Output the (X, Y) coordinate of the center of the cell containing the given text.  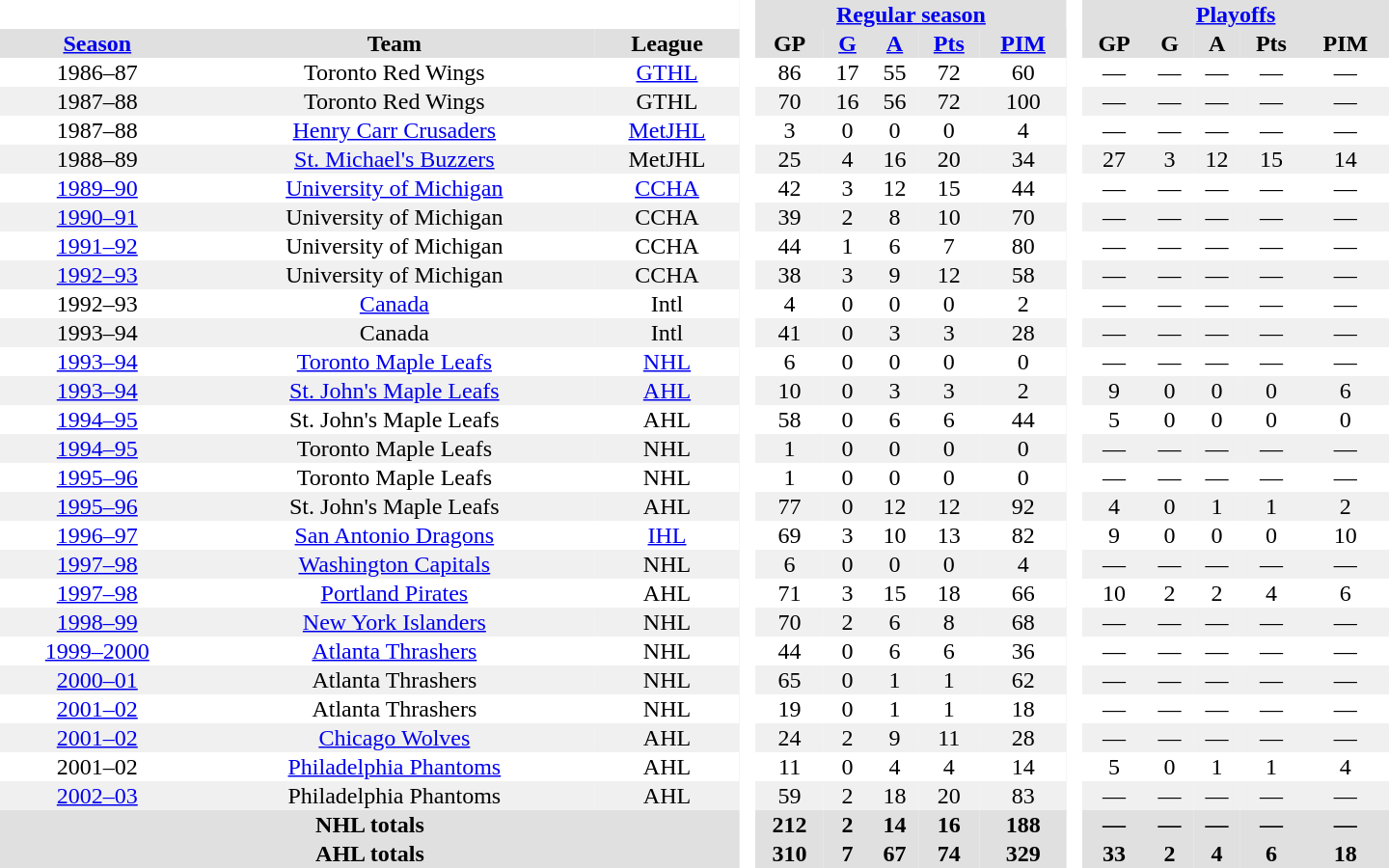
1986–87 (97, 72)
Henry Carr Crusaders (395, 130)
17 (847, 72)
1991–92 (97, 246)
1988–89 (97, 159)
2000–01 (97, 680)
100 (1023, 101)
310 (789, 854)
Team (395, 43)
1990–91 (97, 217)
AHL totals (370, 854)
65 (789, 680)
92 (1023, 506)
36 (1023, 651)
212 (789, 825)
27 (1114, 159)
34 (1023, 159)
NHL totals (370, 825)
33 (1114, 854)
1989–90 (97, 188)
69 (789, 535)
56 (895, 101)
82 (1023, 535)
77 (789, 506)
80 (1023, 246)
San Antonio Dragons (395, 535)
83 (1023, 796)
19 (789, 709)
41 (789, 333)
2002–03 (97, 796)
Washington Capitals (395, 564)
St. Michael's Buzzers (395, 159)
329 (1023, 854)
IHL (667, 535)
86 (789, 72)
68 (1023, 622)
1998–99 (97, 622)
1996–97 (97, 535)
67 (895, 854)
60 (1023, 72)
League (667, 43)
Portland Pirates (395, 593)
13 (949, 535)
74 (949, 854)
188 (1023, 825)
38 (789, 275)
42 (789, 188)
62 (1023, 680)
Chicago Wolves (395, 738)
Season (97, 43)
Regular season (911, 14)
66 (1023, 593)
Playoffs (1236, 14)
New York Islanders (395, 622)
1999–2000 (97, 651)
39 (789, 217)
55 (895, 72)
59 (789, 796)
25 (789, 159)
71 (789, 593)
24 (789, 738)
